Scan for the cell matching the given text and deliver its [X, Y] coordinate at center. 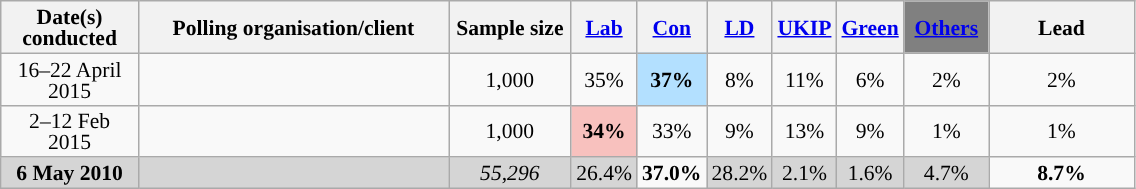
11% [804, 79]
1.6% [870, 174]
6% [870, 79]
Lead [1062, 27]
37.0% [672, 174]
Lab [604, 27]
33% [672, 131]
Polling organisation/client [293, 27]
Sample size [510, 27]
LD [739, 27]
6 May 2010 [70, 174]
13% [804, 131]
2.1% [804, 174]
55,296 [510, 174]
16–22 April 2015 [70, 79]
35% [604, 79]
28.2% [739, 174]
Others [946, 27]
Con [672, 27]
37% [672, 79]
4.7% [946, 174]
Date(s)conducted [70, 27]
26.4% [604, 174]
2–12 Feb 2015 [70, 131]
8.7% [1062, 174]
8% [739, 79]
UKIP [804, 27]
Green [870, 27]
34% [604, 131]
